Detect which cell encompasses the target text, then output its [x, y] center coordinate. 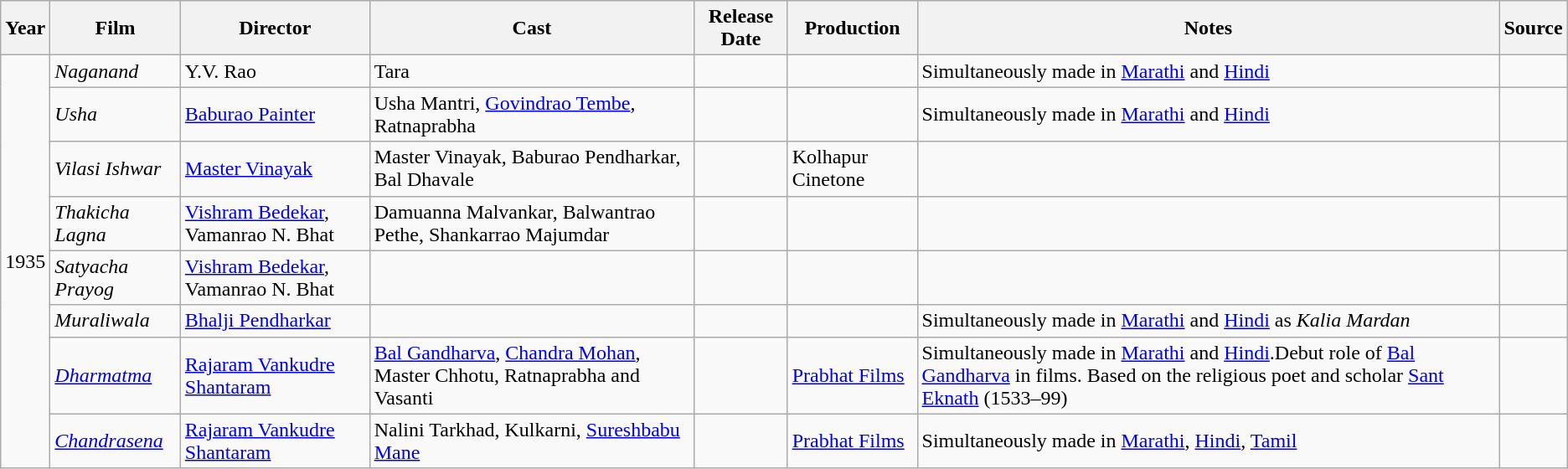
Master Vinayak, Baburao Pendharkar, Bal Dhavale [532, 169]
Bhalji Pendharkar [275, 321]
Usha Mantri, Govindrao Tembe, Ratnaprabha [532, 114]
Master Vinayak [275, 169]
Director [275, 28]
Bal Gandharva, Chandra Mohan, Master Chhotu, Ratnaprabha and Vasanti [532, 375]
Vilasi Ishwar [116, 169]
Naganand [116, 71]
Production [853, 28]
Simultaneously made in Marathi and Hindi.Debut role of Bal Gandharva in films. Based on the religious poet and scholar Sant Eknath (1533–99) [1208, 375]
Dharmatma [116, 375]
Tara [532, 71]
Damuanna Malvankar, Balwantrao Pethe, Shankarrao Majumdar [532, 223]
Baburao Painter [275, 114]
Release Date [740, 28]
Chandrasena [116, 441]
Simultaneously made in Marathi, Hindi, Tamil [1208, 441]
Simultaneously made in Marathi and Hindi as Kalia Mardan [1208, 321]
Kolhapur Cinetone [853, 169]
Notes [1208, 28]
Cast [532, 28]
Thakicha Lagna [116, 223]
Usha [116, 114]
Film [116, 28]
Nalini Tarkhad, Kulkarni, Sureshbabu Mane [532, 441]
Y.V. Rao [275, 71]
Muraliwala [116, 321]
Year [25, 28]
1935 [25, 262]
Satyacha Prayog [116, 278]
Source [1533, 28]
